Determine the [x, y] coordinate at the center of the cell enclosing the given text.  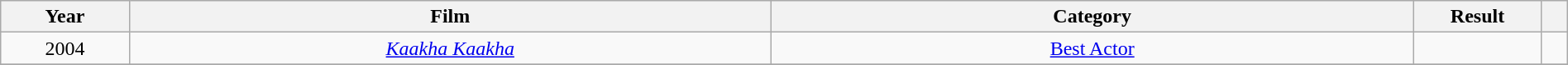
Film [450, 17]
Year [65, 17]
Result [1477, 17]
Category [1092, 17]
Best Actor [1092, 48]
Kaakha Kaakha [450, 48]
2004 [65, 48]
